Return (x, y) of the center of cell containing provided text 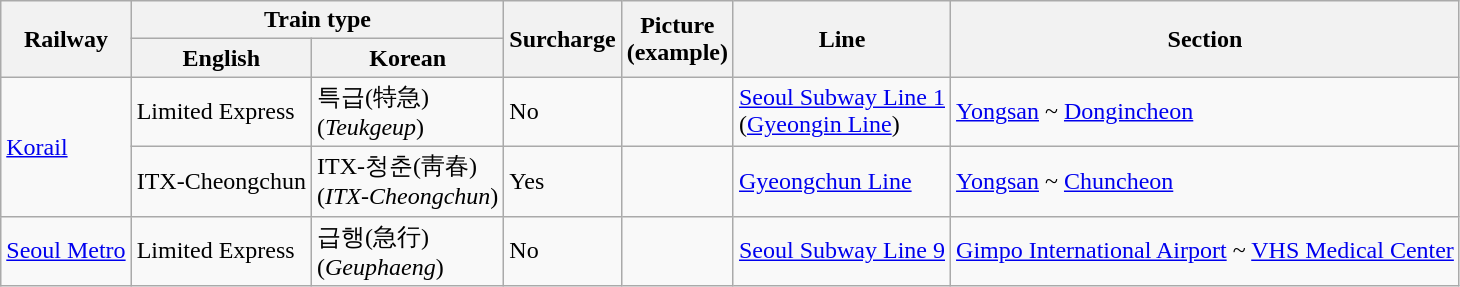
Picture(example) (677, 39)
Section (1206, 39)
ITX-Cheongchun (221, 181)
Gyeongchun Line (842, 181)
Yongsan ~ Dongincheon (1206, 112)
Gimpo International Airport ~ VHS Medical Center (1206, 251)
Korail (66, 146)
Line (842, 39)
Seoul Subway Line 9 (842, 251)
Yongsan ~ Chuncheon (1206, 181)
Railway (66, 39)
Korean (407, 58)
Surcharge (562, 39)
Yes (562, 181)
English (221, 58)
Seoul Subway Line 1(Gyeongin Line) (842, 112)
ITX-청춘(靑春)(ITX-Cheongchun) (407, 181)
급행(急行)(Geuphaeng) (407, 251)
특급(特急) (Teukgeup) (407, 112)
Train type (318, 20)
Seoul Metro (66, 251)
